Return the (X, Y) coordinate for the center point of the cell that contains the specified text.  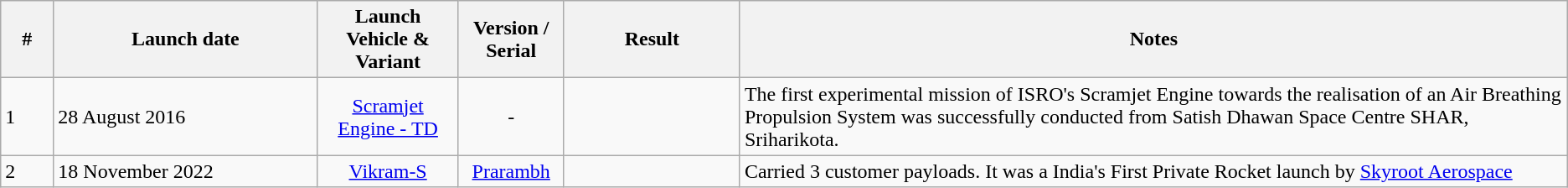
# (27, 39)
18 November 2022 (186, 171)
Carried 3 customer payloads. It was a India's First Private Rocket launch by Skyroot Aerospace (1153, 171)
28 August 2016 (186, 117)
- (511, 117)
2 (27, 171)
Launch date (186, 39)
Scramjet Engine - TD (388, 117)
Version / Serial (511, 39)
Vikram-S (388, 171)
Notes (1153, 39)
1 (27, 117)
Launch Vehicle & Variant (388, 39)
Prarambh (511, 171)
Result (652, 39)
